Extract the (x, y) coordinate from the center of the cell holding the provided text.  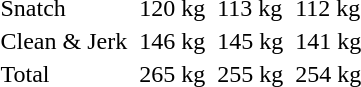
145 kg (250, 41)
146 kg (172, 41)
